Locate the cell with the specified text and output its [x, y] center coordinate. 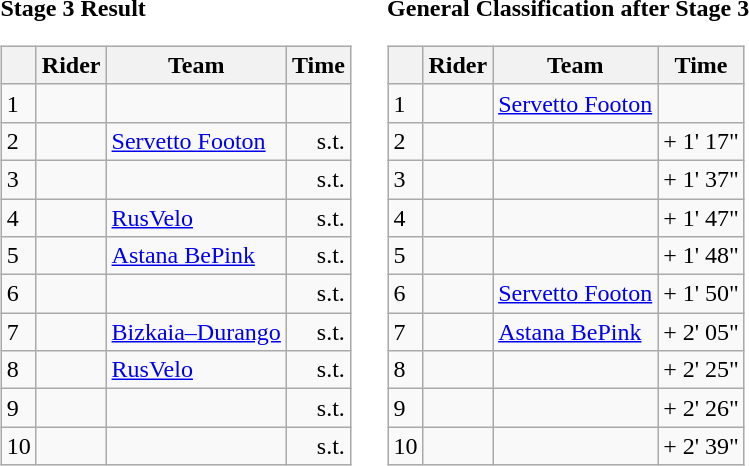
+ 2' 25" [702, 370]
+ 2' 05" [702, 332]
+ 1' 37" [702, 179]
+ 2' 39" [702, 446]
Bizkaia–Durango [196, 332]
+ 1' 48" [702, 256]
+ 1' 47" [702, 217]
+ 2' 26" [702, 408]
+ 1' 17" [702, 141]
+ 1' 50" [702, 294]
